Capture the cell that displays the provided text and extract its [X, Y] central coordinate. 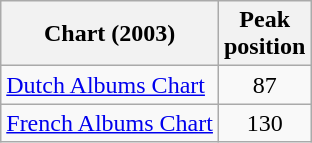
Peakposition [264, 34]
Chart (2003) [110, 34]
87 [264, 85]
French Albums Chart [110, 123]
Dutch Albums Chart [110, 85]
130 [264, 123]
